Find where the given text appears and provide that cell's center as (X, Y) coordinate. 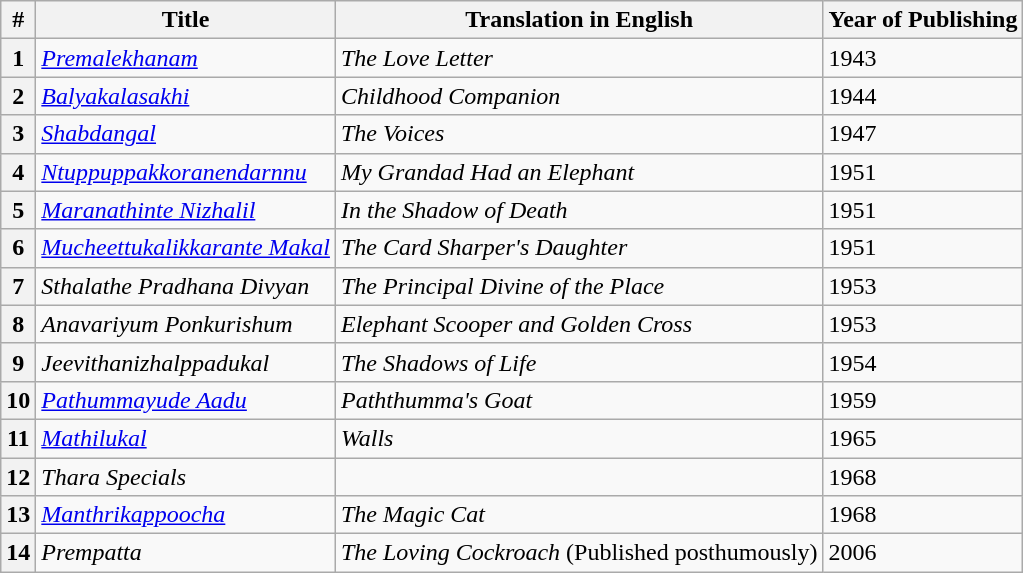
Prempatta (186, 553)
Title (186, 20)
1954 (923, 362)
# (18, 20)
In the Shadow of Death (579, 210)
Paththumma's Goat (579, 400)
The Principal Divine of the Place (579, 286)
Manthrikappoocha (186, 515)
2 (18, 96)
1943 (923, 58)
Elephant Scooper and Golden Cross (579, 324)
The Loving Cockroach (Published posthumously) (579, 553)
The Magic Cat (579, 515)
2006 (923, 553)
The Voices (579, 134)
4 (18, 172)
Anavariyum Ponkurishum (186, 324)
Walls (579, 438)
Maranathinte Nizhalil (186, 210)
Childhood Companion (579, 96)
13 (18, 515)
7 (18, 286)
1944 (923, 96)
Mucheettukalikkarante Makal (186, 248)
Balyakalasakhi (186, 96)
1947 (923, 134)
Ntuppuppakkoranendarnnu (186, 172)
1959 (923, 400)
Mathilukal (186, 438)
6 (18, 248)
Thara Specials (186, 477)
8 (18, 324)
10 (18, 400)
11 (18, 438)
The Love Letter (579, 58)
The Card Sharper's Daughter (579, 248)
5 (18, 210)
Year of Publishing (923, 20)
Translation in English (579, 20)
Jeevithanizhalppadukal (186, 362)
1 (18, 58)
12 (18, 477)
1965 (923, 438)
3 (18, 134)
Premalekhanam (186, 58)
9 (18, 362)
Shabdangal (186, 134)
14 (18, 553)
Sthalathe Pradhana Divyan (186, 286)
The Shadows of Life (579, 362)
My Grandad Had an Elephant (579, 172)
Pathummayude Aadu (186, 400)
